Output the [x, y] coordinate of the center of the cell containing the given text.  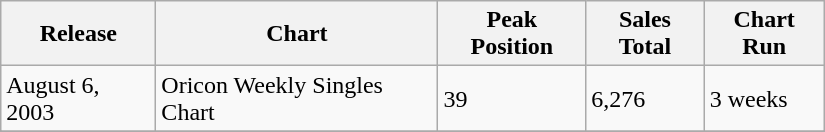
Chart [297, 34]
3 weeks [764, 98]
Release [78, 34]
6,276 [645, 98]
Sales Total [645, 34]
Chart Run [764, 34]
Oricon Weekly Singles Chart [297, 98]
August 6, 2003 [78, 98]
Peak Position [512, 34]
39 [512, 98]
